Provide the [X, Y] coordinate of the cell's center where the given text is located.  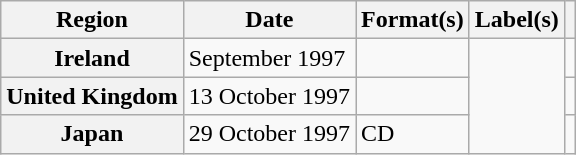
Ireland [92, 58]
13 October 1997 [269, 96]
Format(s) [413, 20]
CD [413, 134]
United Kingdom [92, 96]
29 October 1997 [269, 134]
Label(s) [516, 20]
September 1997 [269, 58]
Date [269, 20]
Japan [92, 134]
Region [92, 20]
